Pinpoint the cell where the given text exists, returning its [x, y] midpoint coordinate. 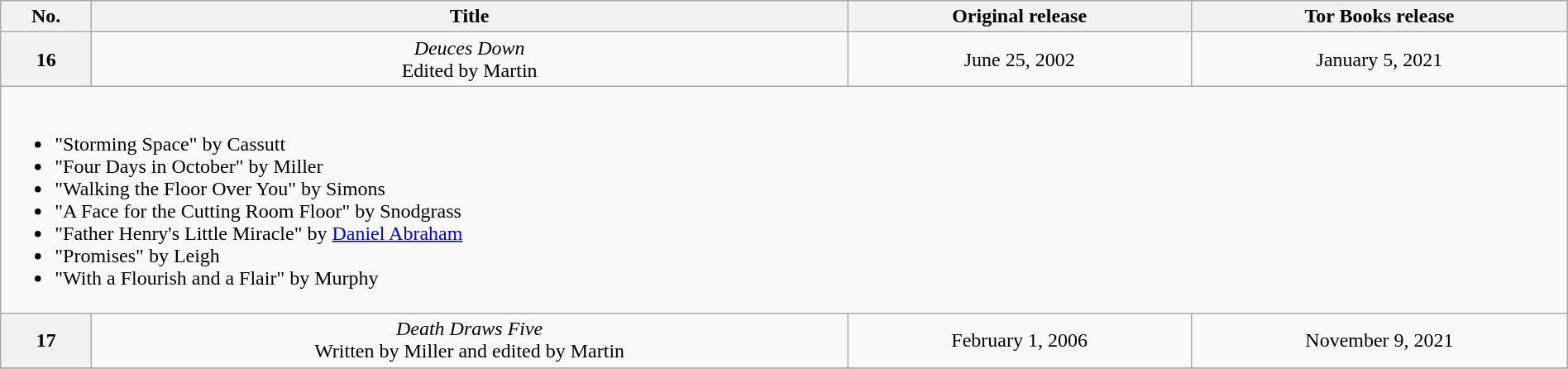
January 5, 2021 [1379, 60]
16 [46, 60]
17 [46, 341]
Original release [1020, 17]
Title [470, 17]
Deuces DownEdited by Martin [470, 60]
February 1, 2006 [1020, 341]
Death Draws FiveWritten by Miller and edited by Martin [470, 341]
No. [46, 17]
June 25, 2002 [1020, 60]
November 9, 2021 [1379, 341]
Tor Books release [1379, 17]
